Pinpoint the cell where the given text exists, returning its (X, Y) midpoint coordinate. 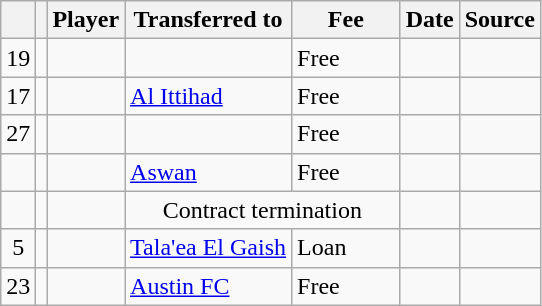
23 (18, 286)
Tala'ea El Gaish (208, 248)
Al Ittihad (208, 96)
27 (18, 134)
Aswan (208, 172)
Transferred to (208, 20)
5 (18, 248)
Date (430, 20)
Source (500, 20)
Fee (346, 20)
Loan (346, 248)
Austin FC (208, 286)
19 (18, 58)
Contract termination (263, 210)
Player (86, 20)
17 (18, 96)
